Determine the (x, y) coordinate at the center of the cell enclosing the given text.  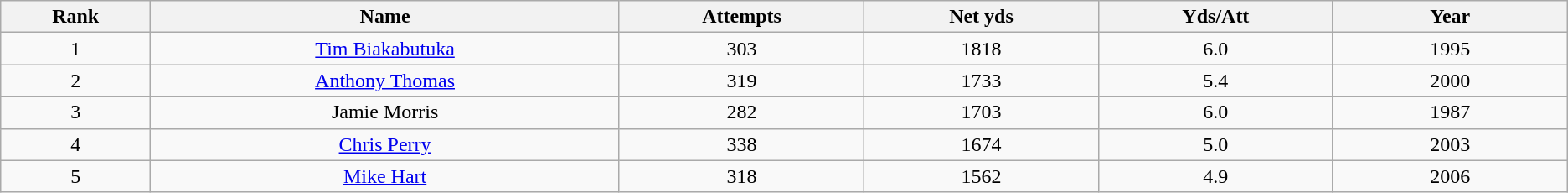
Yds/Att (1215, 17)
1818 (982, 49)
2000 (1450, 81)
Jamie Morris (385, 112)
1995 (1450, 49)
282 (741, 112)
Net yds (982, 17)
Attempts (741, 17)
Rank (75, 17)
2 (75, 81)
1703 (982, 112)
Name (385, 17)
303 (741, 49)
Year (1450, 17)
318 (741, 176)
2006 (1450, 176)
5 (75, 176)
4 (75, 144)
1674 (982, 144)
1733 (982, 81)
319 (741, 81)
338 (741, 144)
5.4 (1215, 81)
3 (75, 112)
Chris Perry (385, 144)
1 (75, 49)
5.0 (1215, 144)
1987 (1450, 112)
Mike Hart (385, 176)
1562 (982, 176)
Tim Biakabutuka (385, 49)
Anthony Thomas (385, 81)
4.9 (1215, 176)
2003 (1450, 144)
